Capture the cell that displays the provided text and extract its [X, Y] central coordinate. 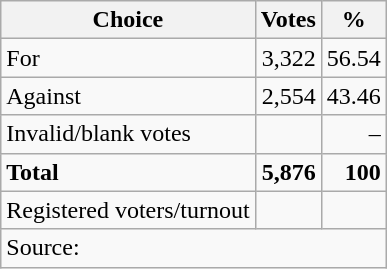
3,322 [288, 58]
Source: [194, 248]
2,554 [288, 96]
Registered voters/turnout [128, 210]
Total [128, 172]
Against [128, 96]
Votes [288, 20]
5,876 [288, 172]
100 [354, 172]
% [354, 20]
56.54 [354, 58]
Invalid/blank votes [128, 134]
43.46 [354, 96]
Choice [128, 20]
– [354, 134]
For [128, 58]
